For the text-containing cell, return its midpoint in [x, y] coordinate format. 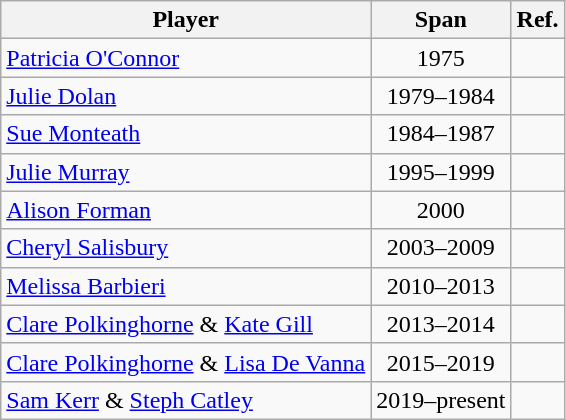
1975 [441, 58]
1979–1984 [441, 96]
Alison Forman [186, 210]
Clare Polkinghorne & Lisa De Vanna [186, 362]
2013–2014 [441, 324]
1984–1987 [441, 134]
2019–present [441, 400]
Player [186, 20]
1995–1999 [441, 172]
2015–2019 [441, 362]
Clare Polkinghorne & Kate Gill [186, 324]
Patricia O'Connor [186, 58]
Span [441, 20]
Julie Dolan [186, 96]
Ref. [538, 20]
Melissa Barbieri [186, 286]
2003–2009 [441, 248]
Sue Monteath [186, 134]
2010–2013 [441, 286]
2000 [441, 210]
Julie Murray [186, 172]
Cheryl Salisbury [186, 248]
Sam Kerr & Steph Catley [186, 400]
